Return [X, Y] of the center of cell containing provided text 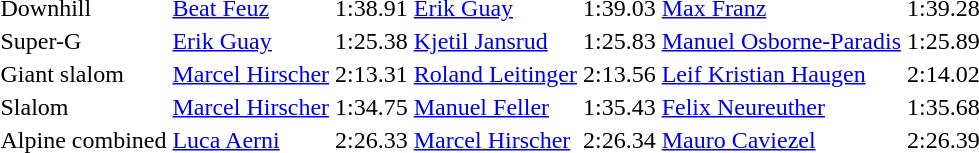
1:35.43 [620, 107]
2:13.56 [620, 74]
Leif Kristian Haugen [781, 74]
Felix Neureuther [781, 107]
Manuel Feller [495, 107]
Kjetil Jansrud [495, 41]
1:34.75 [372, 107]
1:25.83 [620, 41]
Manuel Osborne-Paradis [781, 41]
1:25.38 [372, 41]
2:13.31 [372, 74]
Erik Guay [251, 41]
Roland Leitinger [495, 74]
